Find where the given text appears and provide that cell's center as [x, y] coordinate. 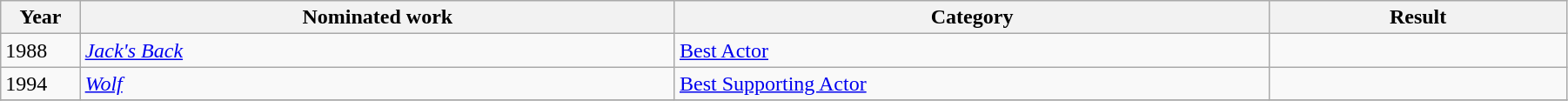
Best Supporting Actor [971, 84]
1988 [40, 50]
Year [40, 17]
Wolf [378, 84]
Best Actor [971, 50]
Nominated work [378, 17]
Category [971, 17]
1994 [40, 84]
Jack's Back [378, 50]
Result [1418, 17]
